From the cell containing the given text, extract its center point as [X, Y] coordinate. 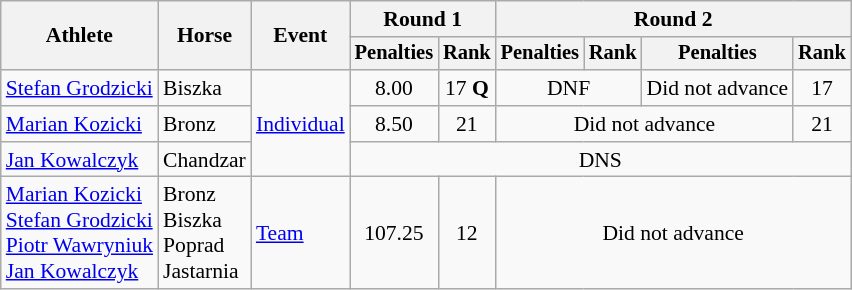
DNF [569, 88]
8.50 [394, 124]
17 [822, 88]
BronzBiszkaPopradJastarnia [204, 233]
Bronz [204, 124]
Marian KozickiStefan GrodzickiPiotr WawryniukJan Kowalczyk [80, 233]
DNS [600, 160]
8.00 [394, 88]
Stefan Grodzicki [80, 88]
Marian Kozicki [80, 124]
Jan Kowalczyk [80, 160]
Horse [204, 36]
Round 2 [674, 19]
Round 1 [423, 19]
Biszka [204, 88]
12 [467, 233]
Team [300, 233]
Chandzar [204, 160]
17 Q [467, 88]
Event [300, 36]
107.25 [394, 233]
Athlete [80, 36]
Individual [300, 124]
